Find where the given text appears and provide that cell's center as [X, Y] coordinate. 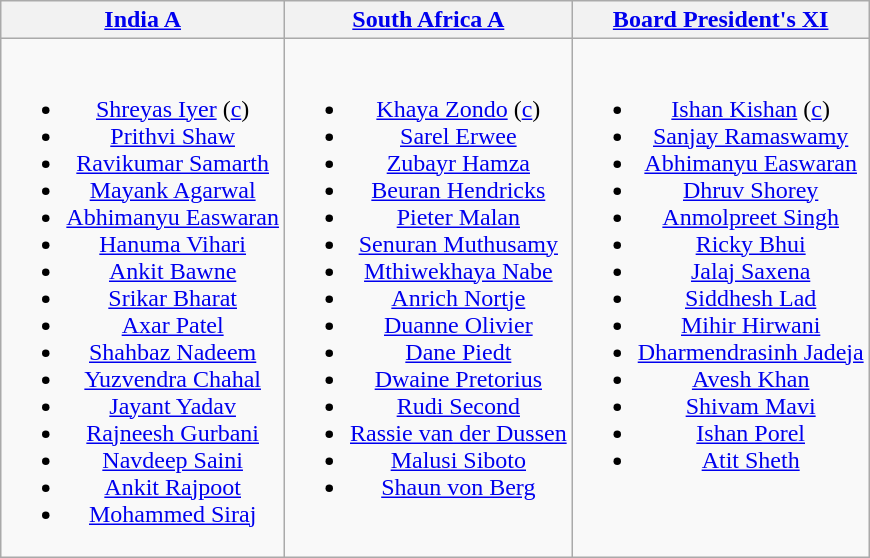
Board President's XI [720, 20]
South Africa A [428, 20]
India A [143, 20]
